Locate the cell with the specified text and output its [X, Y] center coordinate. 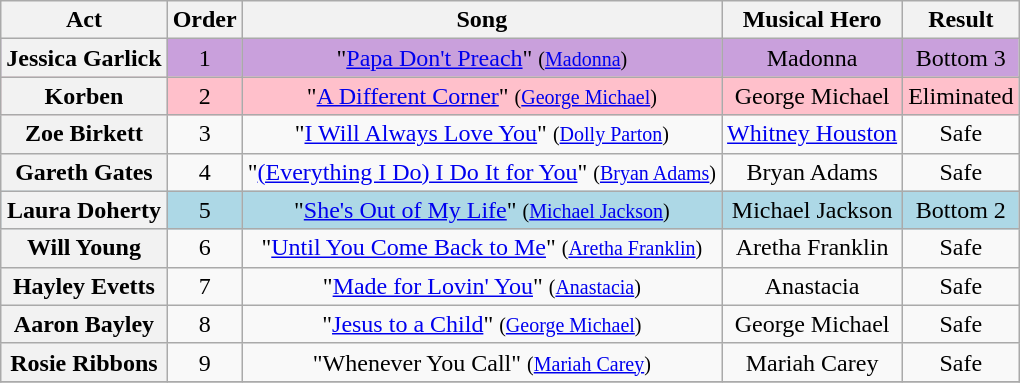
Eliminated [961, 96]
9 [204, 362]
Bryan Adams [812, 172]
Mariah Carey [812, 362]
Result [961, 20]
Anastacia [812, 286]
7 [204, 286]
"Papa Don't Preach" (Madonna) [482, 58]
"(Everything I Do) I Do It for You" (Bryan Adams) [482, 172]
Act [84, 20]
"A Different Corner" (George Michael) [482, 96]
Bottom 2 [961, 210]
Korben [84, 96]
Bottom 3 [961, 58]
Order [204, 20]
Gareth Gates [84, 172]
Musical Hero [812, 20]
8 [204, 324]
"She's Out of My Life" (Michael Jackson) [482, 210]
4 [204, 172]
1 [204, 58]
5 [204, 210]
"I Will Always Love You" (Dolly Parton) [482, 134]
Hayley Evetts [84, 286]
Madonna [812, 58]
"Made for Lovin' You" (Anastacia) [482, 286]
"Jesus to a Child" (George Michael) [482, 324]
"Whenever You Call" (Mariah Carey) [482, 362]
Whitney Houston [812, 134]
Zoe Birkett [84, 134]
Jessica Garlick [84, 58]
Rosie Ribbons [84, 362]
Aretha Franklin [812, 248]
Laura Doherty [84, 210]
Song [482, 20]
Aaron Bayley [84, 324]
6 [204, 248]
Michael Jackson [812, 210]
Will Young [84, 248]
"Until You Come Back to Me" (Aretha Franklin) [482, 248]
2 [204, 96]
3 [204, 134]
